Return (X, Y) of the center of cell containing provided text 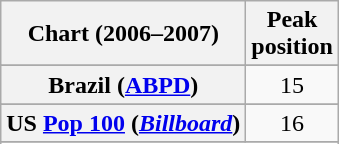
16 (292, 123)
US Pop 100 (Billboard) (124, 123)
Brazil (ABPD) (124, 85)
Chart (2006–2007) (124, 34)
15 (292, 85)
Peakposition (292, 34)
